For the text-containing cell, return its midpoint in (X, Y) coordinate format. 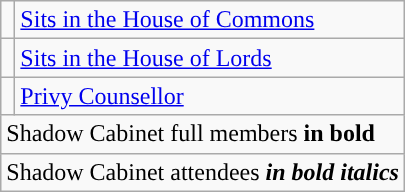
Sits in the House of Commons (210, 20)
Shadow Cabinet full members in bold (203, 134)
Privy Counsellor (210, 96)
Shadow Cabinet attendees in bold italics (203, 172)
Sits in the House of Lords (210, 58)
